Locate the cell with the specified text and output its [X, Y] center coordinate. 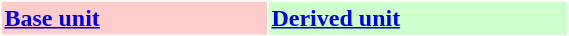
Base unit [134, 18]
Derived unit [418, 18]
